Extract the (x, y) coordinate from the center of the cell holding the provided text.  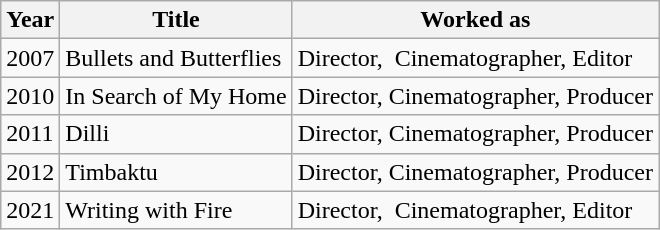
Year (30, 20)
Timbaktu (176, 172)
Dilli (176, 134)
Worked as (475, 20)
Bullets and Butterflies (176, 58)
2011 (30, 134)
In Search of My Home (176, 96)
2010 (30, 96)
2012 (30, 172)
2021 (30, 210)
2007 (30, 58)
Writing with Fire (176, 210)
Title (176, 20)
